Return (x, y) of the center of cell containing provided text 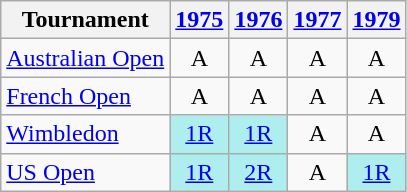
1976 (258, 20)
French Open (86, 96)
2R (258, 172)
1977 (318, 20)
US Open (86, 172)
Australian Open (86, 58)
Wimbledon (86, 134)
Tournament (86, 20)
1979 (376, 20)
1975 (200, 20)
